Search for the cell housing the specified text and yield its (x, y) center coordinate. 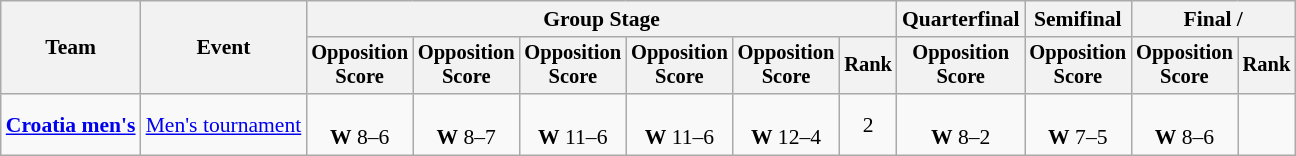
Event (224, 48)
Final / (1213, 19)
W 8–7 (466, 124)
Croatia men's (71, 124)
Team (71, 48)
Men's tournament (224, 124)
Group Stage (602, 19)
Semifinal (1078, 19)
2 (868, 124)
W 12–4 (786, 124)
W 8–2 (961, 124)
W 7–5 (1078, 124)
Quarterfinal (961, 19)
